Return the [X, Y] coordinate for the center point of the cell that contains the specified text.  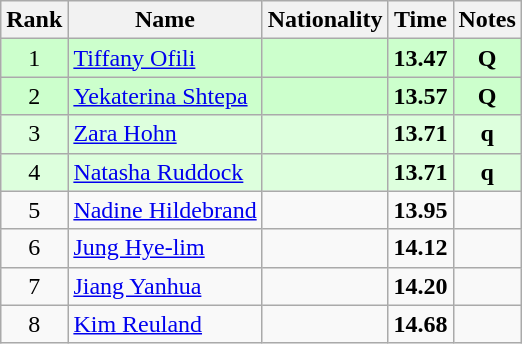
Name [165, 20]
Nationality [325, 20]
Jung Hye-lim [165, 248]
Nadine Hildebrand [165, 210]
13.47 [420, 58]
Yekaterina Shtepa [165, 96]
Zara Hohn [165, 134]
13.95 [420, 210]
14.12 [420, 248]
4 [34, 172]
Natasha Ruddock [165, 172]
6 [34, 248]
7 [34, 286]
Time [420, 20]
3 [34, 134]
Tiffany Ofili [165, 58]
1 [34, 58]
13.57 [420, 96]
8 [34, 324]
14.68 [420, 324]
Notes [487, 20]
Rank [34, 20]
Jiang Yanhua [165, 286]
2 [34, 96]
5 [34, 210]
14.20 [420, 286]
Kim Reuland [165, 324]
